Detect which cell encompasses the target text, then output its [x, y] center coordinate. 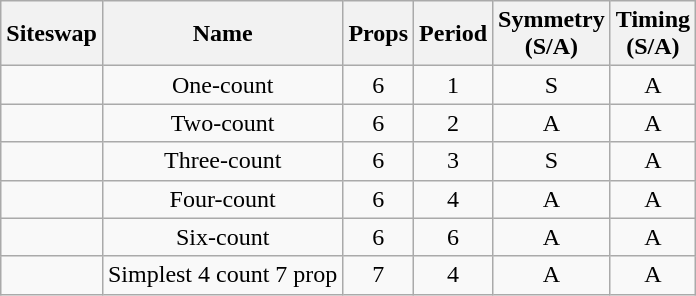
Period [454, 34]
3 [454, 161]
Simplest 4 count 7 prop [222, 275]
Two-count [222, 123]
Three-count [222, 161]
Siteswap [52, 34]
7 [378, 275]
2 [454, 123]
1 [454, 85]
Name [222, 34]
Props [378, 34]
Six-count [222, 237]
Four-count [222, 199]
Timing (S/A) [652, 34]
Symmetry (S/A) [552, 34]
One-count [222, 85]
